Detect which cell encompasses the target text, then output its (X, Y) center coordinate. 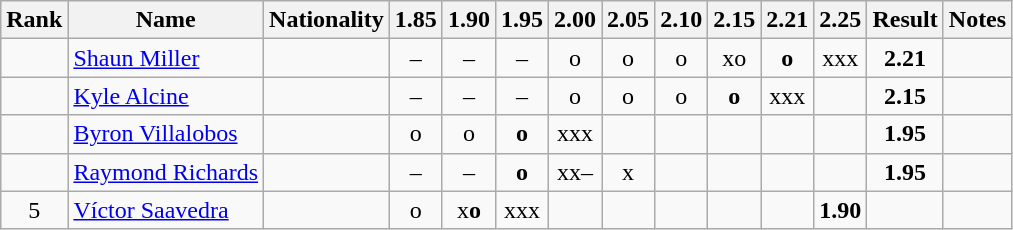
Byron Villalobos (166, 134)
2.10 (682, 20)
2.25 (840, 20)
Shaun Miller (166, 58)
Kyle Alcine (166, 96)
x (628, 172)
Víctor Saavedra (166, 210)
Rank (34, 20)
Raymond Richards (166, 172)
Result (905, 20)
5 (34, 210)
Name (166, 20)
xx– (574, 172)
Notes (977, 20)
2.00 (574, 20)
Nationality (327, 20)
1.85 (416, 20)
2.05 (628, 20)
